Return (x, y) of the center of cell containing provided text 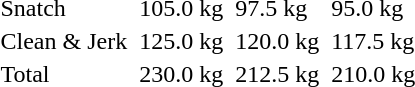
120.0 kg (278, 41)
125.0 kg (182, 41)
